From the cell containing the given text, extract its center point as [X, Y] coordinate. 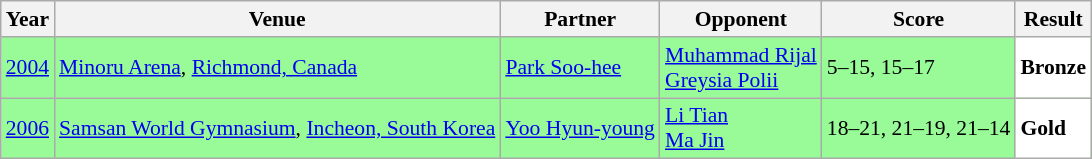
Li Tian Ma Jin [741, 128]
2006 [28, 128]
Yoo Hyun-young [580, 128]
18–21, 21–19, 21–14 [919, 128]
Result [1053, 19]
Score [919, 19]
5–15, 15–17 [919, 68]
Park Soo-hee [580, 68]
Opponent [741, 19]
Bronze [1053, 68]
Venue [277, 19]
Partner [580, 19]
Minoru Arena, Richmond, Canada [277, 68]
2004 [28, 68]
Year [28, 19]
Muhammad Rijal Greysia Polii [741, 68]
Samsan World Gymnasium, Incheon, South Korea [277, 128]
Gold [1053, 128]
